Find where the given text appears and provide that cell's center as (X, Y) coordinate. 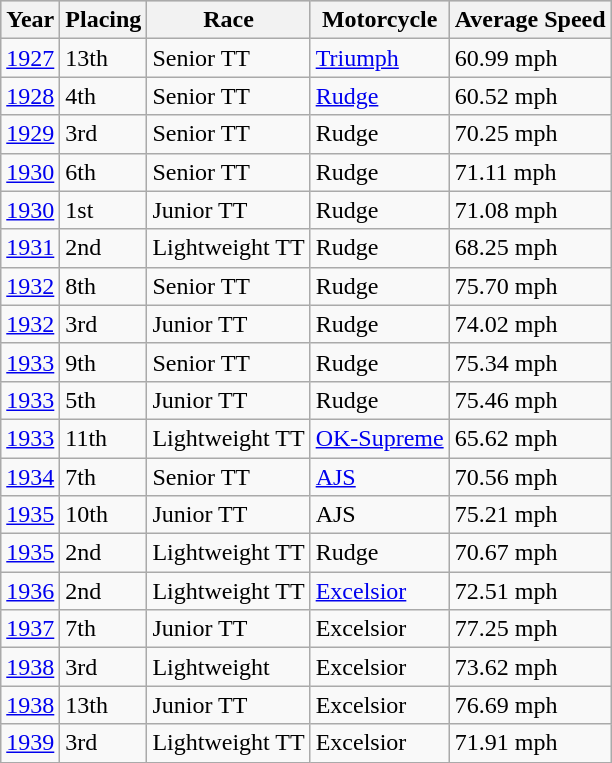
71.91 mph (530, 743)
60.52 mph (530, 96)
1st (104, 210)
76.69 mph (530, 705)
1927 (30, 58)
10th (104, 515)
Placing (104, 20)
60.99 mph (530, 58)
71.11 mph (530, 172)
Race (228, 20)
70.56 mph (530, 477)
1928 (30, 96)
75.46 mph (530, 400)
68.25 mph (530, 248)
Average Speed (530, 20)
1934 (30, 477)
70.25 mph (530, 134)
75.34 mph (530, 362)
OK-Supreme (380, 438)
4th (104, 96)
77.25 mph (530, 629)
8th (104, 286)
1931 (30, 248)
11th (104, 438)
74.02 mph (530, 324)
1929 (30, 134)
70.67 mph (530, 553)
73.62 mph (530, 667)
Year (30, 20)
9th (104, 362)
Motorcycle (380, 20)
1937 (30, 629)
75.70 mph (530, 286)
5th (104, 400)
Lightweight (228, 667)
1939 (30, 743)
1936 (30, 591)
75.21 mph (530, 515)
72.51 mph (530, 591)
71.08 mph (530, 210)
6th (104, 172)
Triumph (380, 58)
65.62 mph (530, 438)
